Detect which cell encompasses the target text, then output its [X, Y] center coordinate. 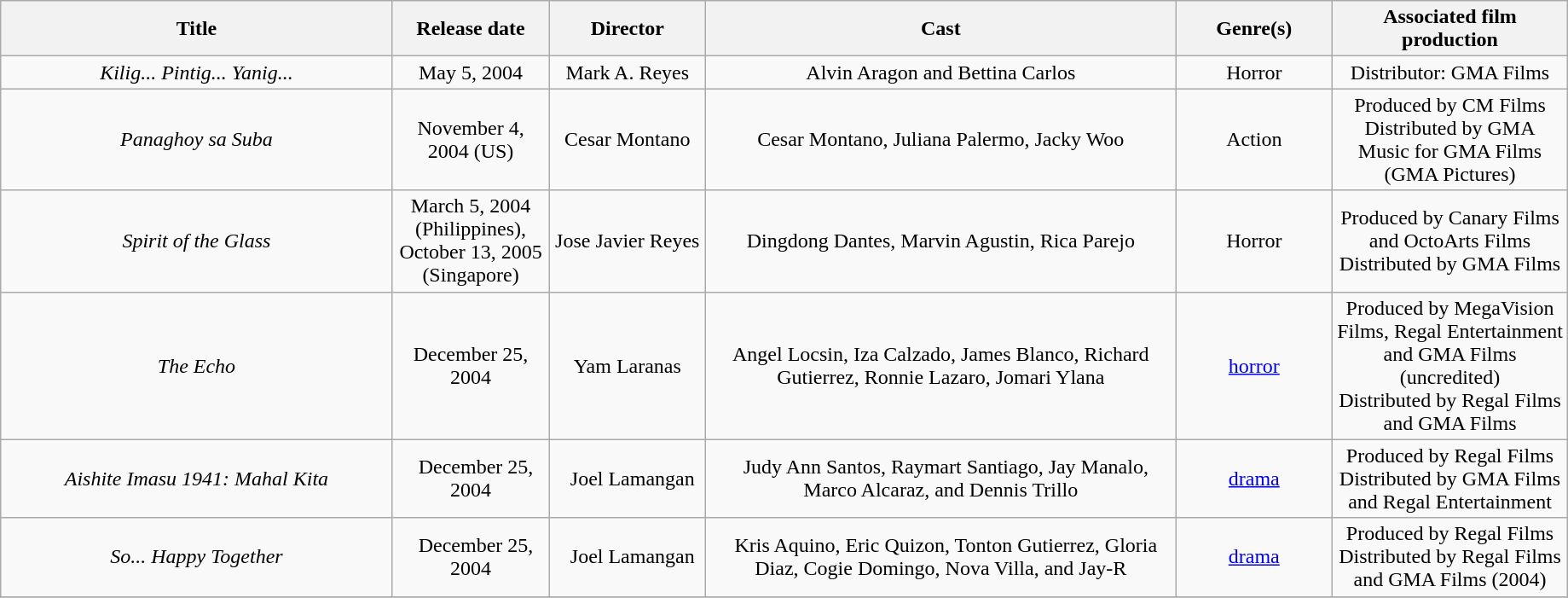
Produced by Canary Films and OctoArts FilmsDistributed by GMA Films [1450, 241]
Angel Locsin, Iza Calzado, James Blanco, Richard Gutierrez, Ronnie Lazaro, Jomari Ylana [941, 365]
Spirit of the Glass [196, 241]
Kilig... Pintig... Yanig... [196, 73]
So... Happy Together [196, 557]
Cast [941, 29]
Jose Javier Reyes [628, 241]
Produced by CM FilmsDistributed by GMA Music for GMA Films (GMA Pictures) [1450, 140]
Judy Ann Santos, Raymart Santiago, Jay Manalo, Marco Alcaraz, and Dennis Trillo [941, 479]
Action [1254, 140]
Release date [471, 29]
Director [628, 29]
Alvin Aragon and Bettina Carlos [941, 73]
Genre(s) [1254, 29]
Aishite Imasu 1941: Mahal Kita [196, 479]
horror [1254, 365]
Yam Laranas [628, 365]
The Echo [196, 365]
Kris Aquino, Eric Quizon, Tonton Gutierrez, Gloria Diaz, Cogie Domingo, Nova Villa, and Jay-R [941, 557]
Distributor: GMA Films [1450, 73]
Associated film production [1450, 29]
Produced by MegaVision Films, Regal Entertainment and GMA Films (uncredited)Distributed by Regal Films and GMA Films [1450, 365]
Cesar Montano [628, 140]
November 4, 2004 (US) [471, 140]
Mark A. Reyes [628, 73]
Panaghoy sa Suba [196, 140]
May 5, 2004 [471, 73]
Produced by Regal FilmsDistributed by GMA Films and Regal Entertainment [1450, 479]
Produced by Regal FilmsDistributed by Regal Films and GMA Films (2004) [1450, 557]
Cesar Montano, Juliana Palermo, Jacky Woo [941, 140]
Dingdong Dantes, Marvin Agustin, Rica Parejo [941, 241]
March 5, 2004 (Philippines), October 13, 2005 (Singapore) [471, 241]
Title [196, 29]
